Capture the cell that displays the provided text and extract its [x, y] central coordinate. 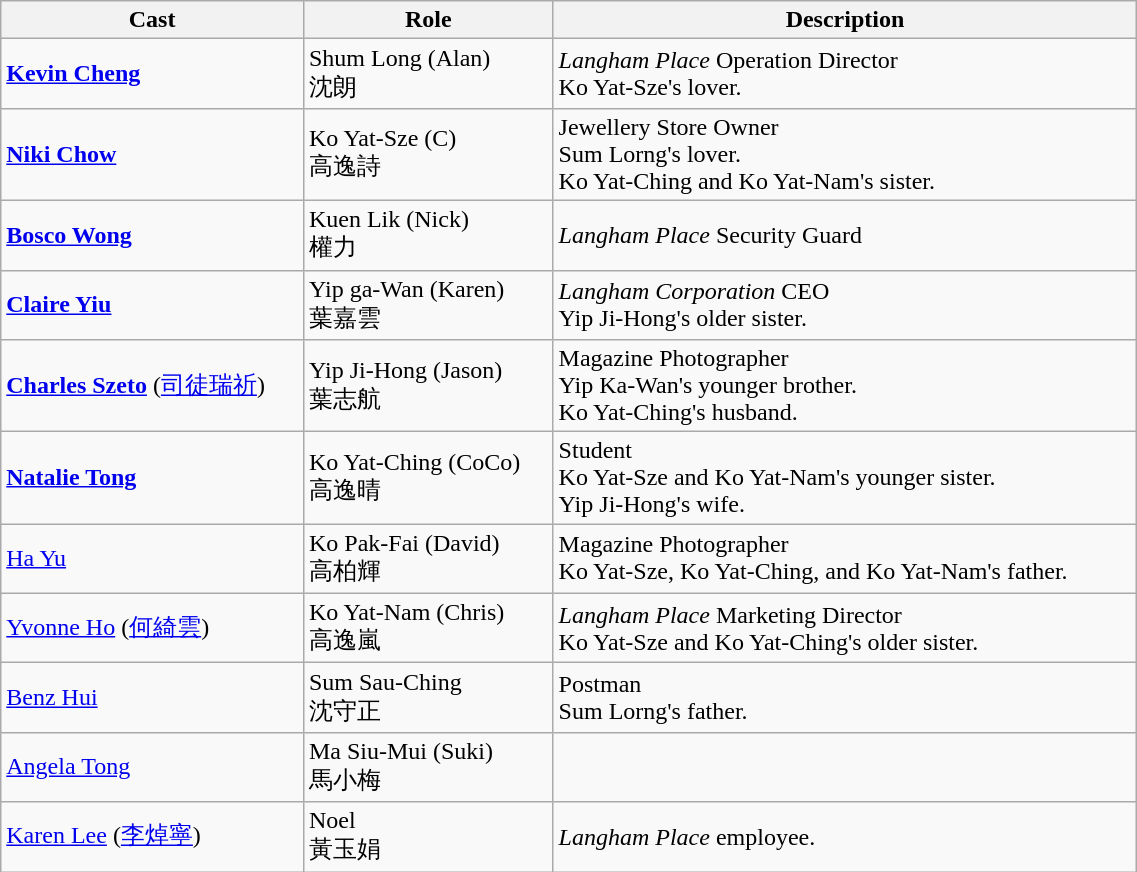
Langham Place Operation Director Ko Yat-Sze's lover. [845, 74]
Ma Siu-Mui (Suki) 馬小梅 [428, 767]
Sum Sau-Ching 沈守正 [428, 698]
Ko Yat-Nam (Chris) 高逸嵐 [428, 628]
Noel 黃玉娟 [428, 837]
Description [845, 20]
Ha Yu [152, 559]
Langham Place Security Guard [845, 235]
Yip Ji-Hong (Jason) 葉志航 [428, 386]
Jewellery Store Owner Sum Lorng's lover. Ko Yat-Ching and Ko Yat-Nam's sister. [845, 154]
Benz Hui [152, 698]
Ko Pak-Fai (David) 高柏輝 [428, 559]
Ko Yat-Sze (C) 高逸詩 [428, 154]
Shum Long (Alan) 沈朗 [428, 74]
Kuen Lik (Nick) 權力 [428, 235]
Kevin Cheng [152, 74]
Niki Chow [152, 154]
Charles Szeto (司徒瑞祈) [152, 386]
Karen Lee (李焯寧) [152, 837]
Langham Place Marketing Director Ko Yat-Sze and Ko Yat-Ching's older sister. [845, 628]
Role [428, 20]
Yvonne Ho (何綺雲) [152, 628]
Bosco Wong [152, 235]
Postman Sum Lorng's father. [845, 698]
Cast [152, 20]
Angela Tong [152, 767]
Langham Place employee. [845, 837]
Langham Corporation CEO Yip Ji-Hong's older sister. [845, 305]
Student Ko Yat-Sze and Ko Yat-Nam's younger sister. Yip Ji-Hong's wife. [845, 478]
Natalie Tong [152, 478]
Ko Yat-Ching (CoCo) 高逸晴 [428, 478]
Magazine Photographer Ko Yat-Sze, Ko Yat-Ching, and Ko Yat-Nam's father. [845, 559]
Claire Yiu [152, 305]
Yip ga-Wan (Karen) 葉嘉雲 [428, 305]
Magazine Photographer Yip Ka-Wan's younger brother. Ko Yat-Ching's husband. [845, 386]
